From the cell containing the given text, extract its center point as [X, Y] coordinate. 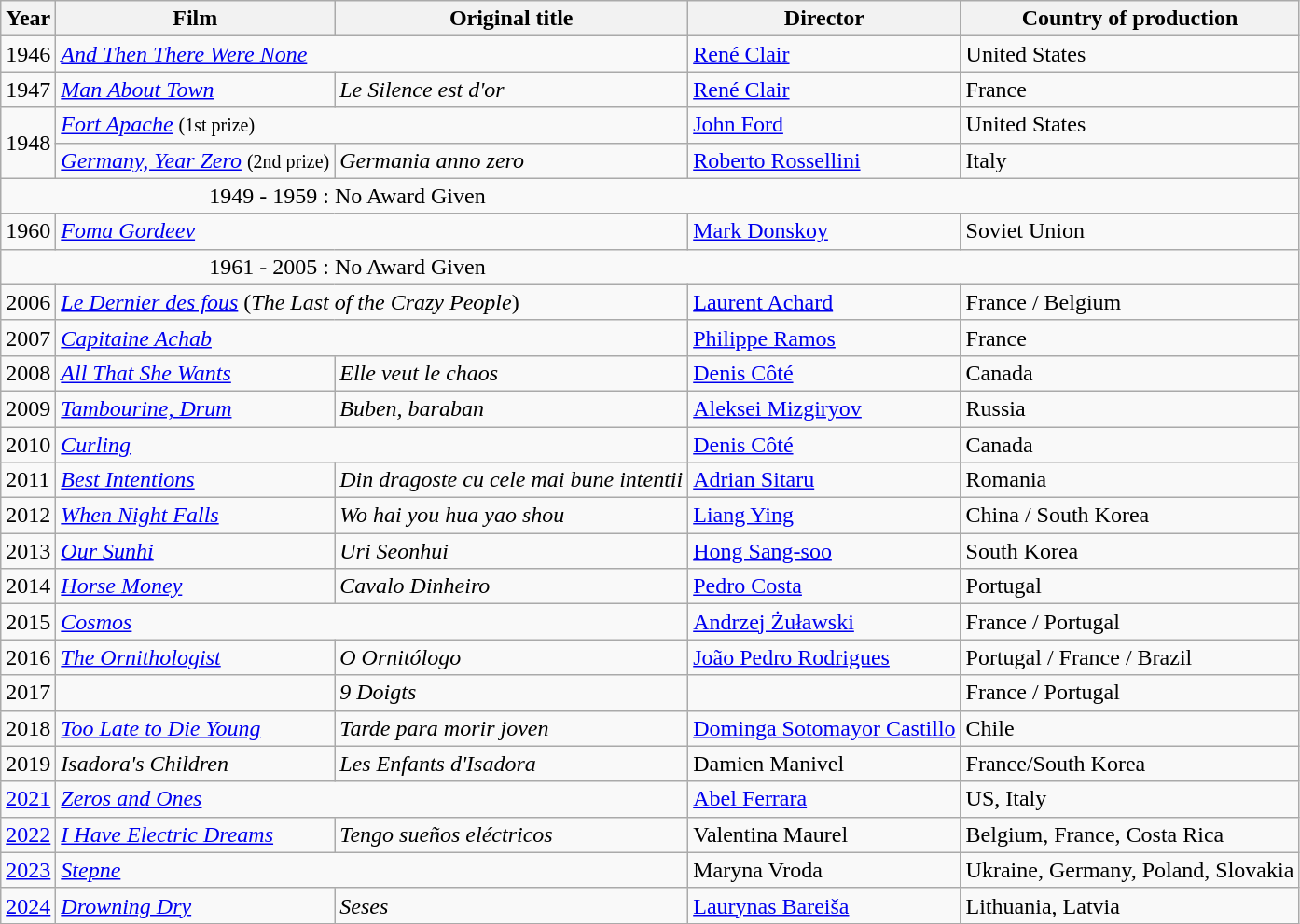
Cavalo Dinheiro [511, 586]
Romania [1130, 480]
2015 [28, 622]
2006 [28, 302]
Germany, Year Zero (2nd prize) [196, 160]
Foma Gordeev [372, 231]
All That She Wants [196, 373]
Best Intentions [196, 480]
2009 [28, 408]
And Then There Were None [372, 54]
2010 [28, 445]
Capitaine Achab [372, 338]
I Have Electric Dreams [196, 834]
Buben, baraban [511, 408]
Ukraine, Germany, Poland, Slovakia [1130, 870]
Din dragoste cu cele mai bune intentii [511, 480]
Tambourine, Drum [196, 408]
Italy [1130, 160]
Belgium, France, Costa Rica [1130, 834]
2014 [28, 586]
Seses [511, 905]
Abel Ferrara [824, 799]
2013 [28, 551]
US, Italy [1130, 799]
Aleksei Mizgiryov [824, 408]
Film [196, 19]
Portugal / France / Brazil [1130, 657]
Elle veut le chaos [511, 373]
Our Sunhi [196, 551]
Maryna Vroda [824, 870]
Uri Seonhui [511, 551]
2011 [28, 480]
Zeros and Ones [372, 799]
Tengo sueños eléctricos [511, 834]
Curling [372, 445]
Le Dernier des fous (The Last of the Crazy People) [372, 302]
9 Doigts [511, 693]
1947 [28, 90]
2008 [28, 373]
Valentina Maurel [824, 834]
Wo hai you hua yao shou [511, 516]
Tarde para morir joven [511, 728]
Chile [1130, 728]
2017 [28, 693]
When Night Falls [196, 516]
Stepne [372, 870]
Roberto Rossellini [824, 160]
South Korea [1130, 551]
Andrzej Żuławski [824, 622]
Too Late to Die Young [196, 728]
2021 [28, 799]
2016 [28, 657]
Damien Manivel [824, 764]
Director [824, 19]
Cosmos [372, 622]
1960 [28, 231]
2019 [28, 764]
John Ford [824, 125]
1949 - 1959 : No Award Given [650, 196]
Liang Ying [824, 516]
Drowning Dry [196, 905]
Hong Sang-soo [824, 551]
Russia [1130, 408]
Country of production [1130, 19]
Germania anno zero [511, 160]
France / Belgium [1130, 302]
China / South Korea [1130, 516]
The Ornithologist [196, 657]
Isadora's Children [196, 764]
O Ornitólogo [511, 657]
2018 [28, 728]
Fort Apache (1st prize) [372, 125]
1948 [28, 143]
Philippe Ramos [824, 338]
Dominga Sotomayor Castillo [824, 728]
Year [28, 19]
1946 [28, 54]
Adrian Sitaru [824, 480]
2023 [28, 870]
2012 [28, 516]
Laurent Achard [824, 302]
Horse Money [196, 586]
Mark Donskoy [824, 231]
Soviet Union [1130, 231]
Le Silence est d'or [511, 90]
Original title [511, 19]
Laurynas Bareiša [824, 905]
Lithuania, Latvia [1130, 905]
2007 [28, 338]
Man About Town [196, 90]
France/South Korea [1130, 764]
João Pedro Rodrigues [824, 657]
2022 [28, 834]
2024 [28, 905]
Les Enfants d'Isadora [511, 764]
Pedro Costa [824, 586]
Portugal [1130, 586]
1961 - 2005 : No Award Given [650, 267]
